From the cell containing the given text, extract its center point as [X, Y] coordinate. 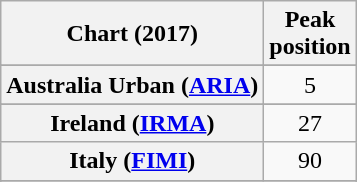
5 [310, 85]
Peak position [310, 34]
Chart (2017) [132, 34]
Australia Urban (ARIA) [132, 85]
27 [310, 123]
Italy (FIMI) [132, 161]
Ireland (IRMA) [132, 123]
90 [310, 161]
